Detect which cell encompasses the target text, then output its (x, y) center coordinate. 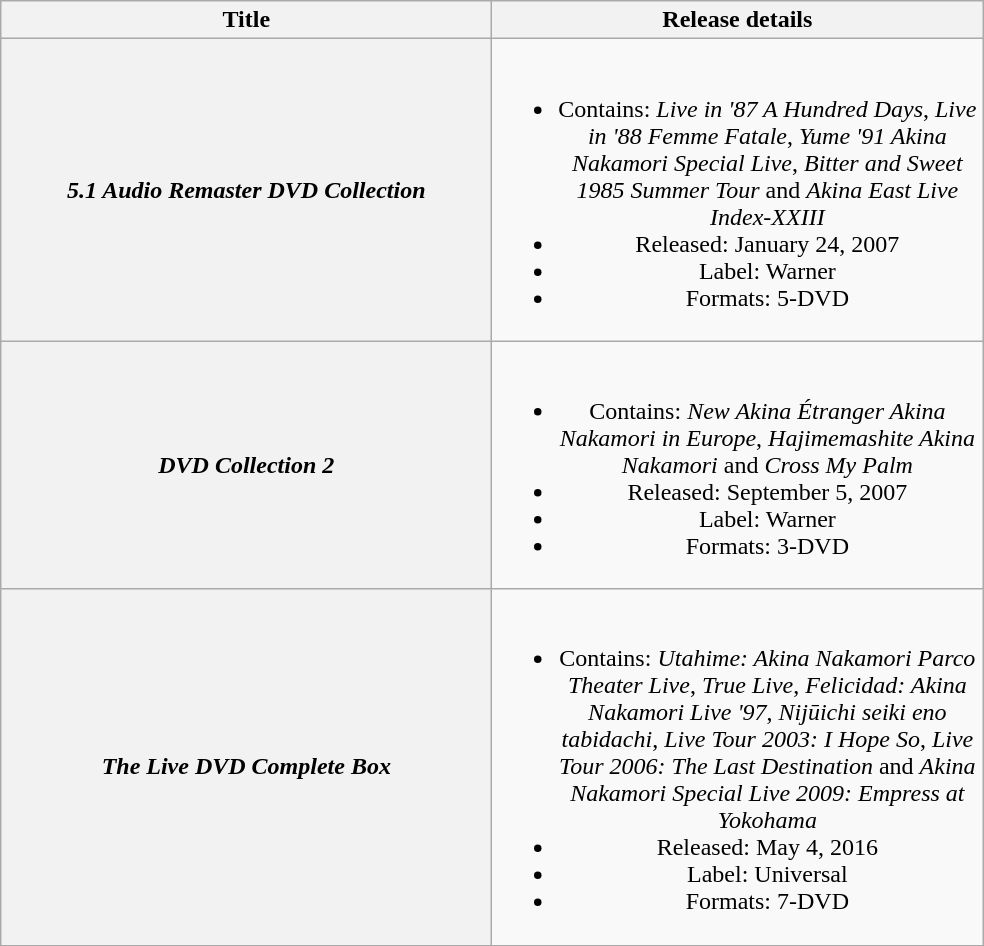
5.1 Audio Remaster DVD Collection (246, 190)
The Live DVD Complete Box (246, 767)
DVD Collection 2 (246, 465)
Release details (738, 20)
Title (246, 20)
